Scan for the cell matching the given text and deliver its (x, y) coordinate at center. 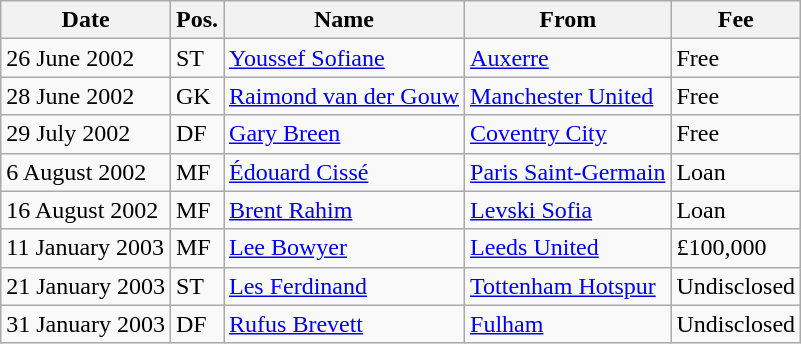
28 June 2002 (86, 96)
GK (196, 96)
From (568, 20)
Tottenham Hotspur (568, 286)
Fulham (568, 324)
Auxerre (568, 58)
Les Ferdinand (344, 286)
26 June 2002 (86, 58)
11 January 2003 (86, 248)
Youssef Sofiane (344, 58)
Levski Sofia (568, 210)
16 August 2002 (86, 210)
Édouard Cissé (344, 172)
Coventry City (568, 134)
Name (344, 20)
Leeds United (568, 248)
Lee Bowyer (344, 248)
Manchester United (568, 96)
6 August 2002 (86, 172)
Paris Saint-Germain (568, 172)
Raimond van der Gouw (344, 96)
Pos. (196, 20)
Brent Rahim (344, 210)
Date (86, 20)
29 July 2002 (86, 134)
Fee (736, 20)
31 January 2003 (86, 324)
21 January 2003 (86, 286)
£100,000 (736, 248)
Rufus Brevett (344, 324)
Gary Breen (344, 134)
